Find where the given text appears and provide that cell's center as (X, Y) coordinate. 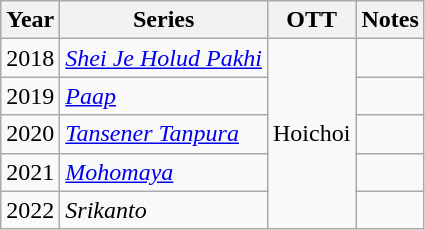
2019 (30, 96)
Paap (164, 96)
OTT (311, 20)
2021 (30, 172)
2022 (30, 210)
Notes (390, 20)
Hoichoi (311, 134)
Srikanto (164, 210)
Shei Je Holud Pakhi (164, 58)
Series (164, 20)
Tansener Tanpura (164, 134)
Year (30, 20)
Mohomaya (164, 172)
2020 (30, 134)
2018 (30, 58)
